From the cell containing the given text, extract its center point as (x, y) coordinate. 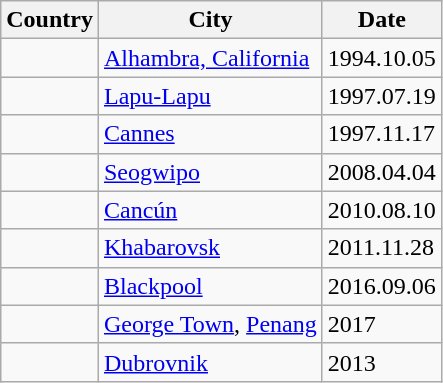
Cannes (210, 134)
Alhambra, California (210, 58)
1997.11.17 (382, 134)
2016.09.06 (382, 286)
2008.04.04 (382, 172)
2010.08.10 (382, 210)
1997.07.19 (382, 96)
Seogwipo (210, 172)
2017 (382, 324)
Blackpool (210, 286)
2013 (382, 362)
City (210, 20)
Lapu-Lapu (210, 96)
2011.11.28 (382, 248)
Country (50, 20)
Khabarovsk (210, 248)
Cancún (210, 210)
Dubrovnik (210, 362)
1994.10.05 (382, 58)
George Town, Penang (210, 324)
Date (382, 20)
